Identify which cell holds the provided text, then report its (x, y) central coordinate. 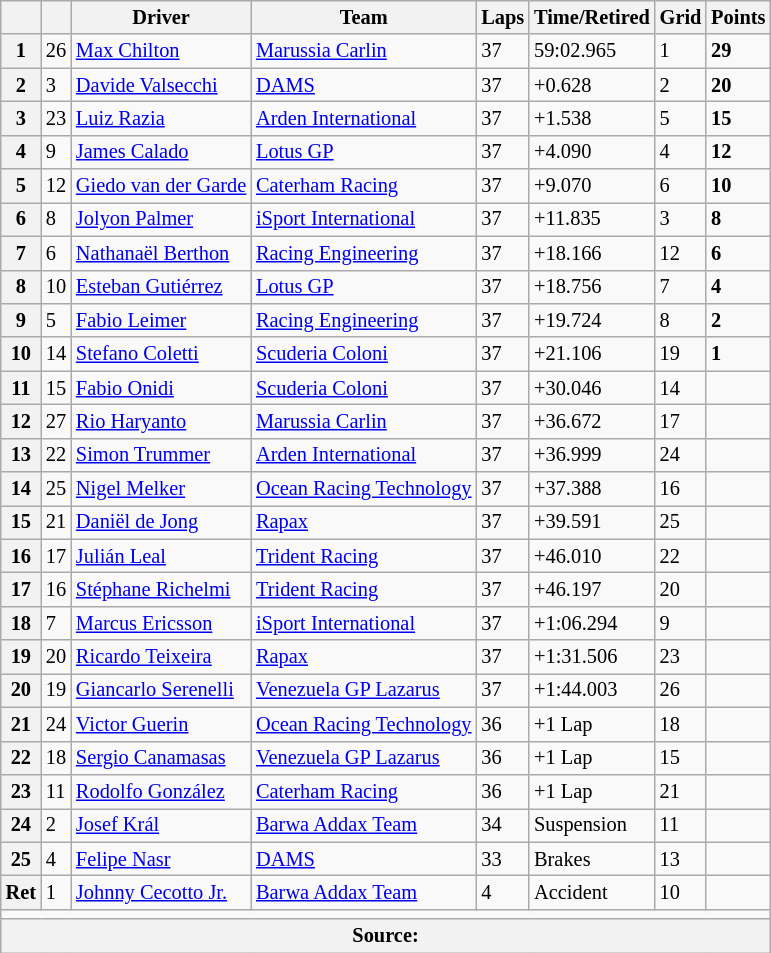
Stefano Coletti (161, 354)
Giedo van der Garde (161, 186)
Josef Král (161, 825)
Brakes (592, 859)
29 (738, 51)
Luiz Razia (161, 118)
Laps (502, 17)
Points (738, 17)
+36.672 (592, 421)
Giancarlo Serenelli (161, 690)
Driver (161, 17)
+1:44.003 (592, 690)
+18.756 (592, 287)
27 (56, 421)
Fabio Onidi (161, 388)
+37.388 (592, 489)
+39.591 (592, 522)
Stéphane Richelmi (161, 589)
+46.010 (592, 556)
Fabio Leimer (161, 320)
Julián Leal (161, 556)
Marcus Ericsson (161, 623)
Suspension (592, 825)
Nigel Melker (161, 489)
34 (502, 825)
Team (364, 17)
Rodolfo González (161, 791)
Johnny Cecotto Jr. (161, 892)
+21.106 (592, 354)
Source: (386, 936)
33 (502, 859)
+1.538 (592, 118)
Ret (21, 892)
Daniël de Jong (161, 522)
Rio Haryanto (161, 421)
Nathanaël Berthon (161, 253)
Ricardo Teixeira (161, 657)
+1:06.294 (592, 623)
Jolyon Palmer (161, 219)
+19.724 (592, 320)
Davide Valsecchi (161, 85)
Esteban Gutiérrez (161, 287)
Sergio Canamasas (161, 758)
+9.070 (592, 186)
Max Chilton (161, 51)
+4.090 (592, 152)
Simon Trummer (161, 455)
+1:31.506 (592, 657)
Victor Guerin (161, 724)
+0.628 (592, 85)
+46.197 (592, 589)
Felipe Nasr (161, 859)
Grid (681, 17)
Accident (592, 892)
+18.166 (592, 253)
+11.835 (592, 219)
James Calado (161, 152)
Time/Retired (592, 17)
+36.999 (592, 455)
59:02.965 (592, 51)
+30.046 (592, 388)
